Search for the cell housing the specified text and yield its [x, y] center coordinate. 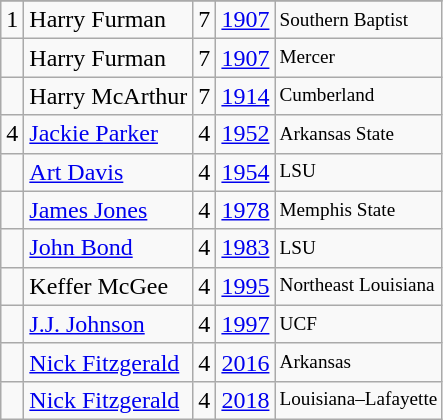
UCF [358, 324]
J.J. Johnson [108, 324]
John Bond [108, 248]
1978 [246, 210]
Keffer McGee [108, 286]
Jackie Parker [108, 134]
Memphis State [358, 210]
Arkansas State [358, 134]
Southern Baptist [358, 20]
James Jones [108, 210]
2016 [246, 362]
1952 [246, 134]
Northeast Louisiana [358, 286]
Art Davis [108, 172]
Arkansas [358, 362]
Harry McArthur [108, 96]
Louisiana–Lafayette [358, 400]
1997 [246, 324]
1 [12, 20]
Mercer [358, 58]
1995 [246, 286]
1914 [246, 96]
1983 [246, 248]
Cumberland [358, 96]
1954 [246, 172]
2018 [246, 400]
